Output the (X, Y) coordinate of the center of the cell containing the given text.  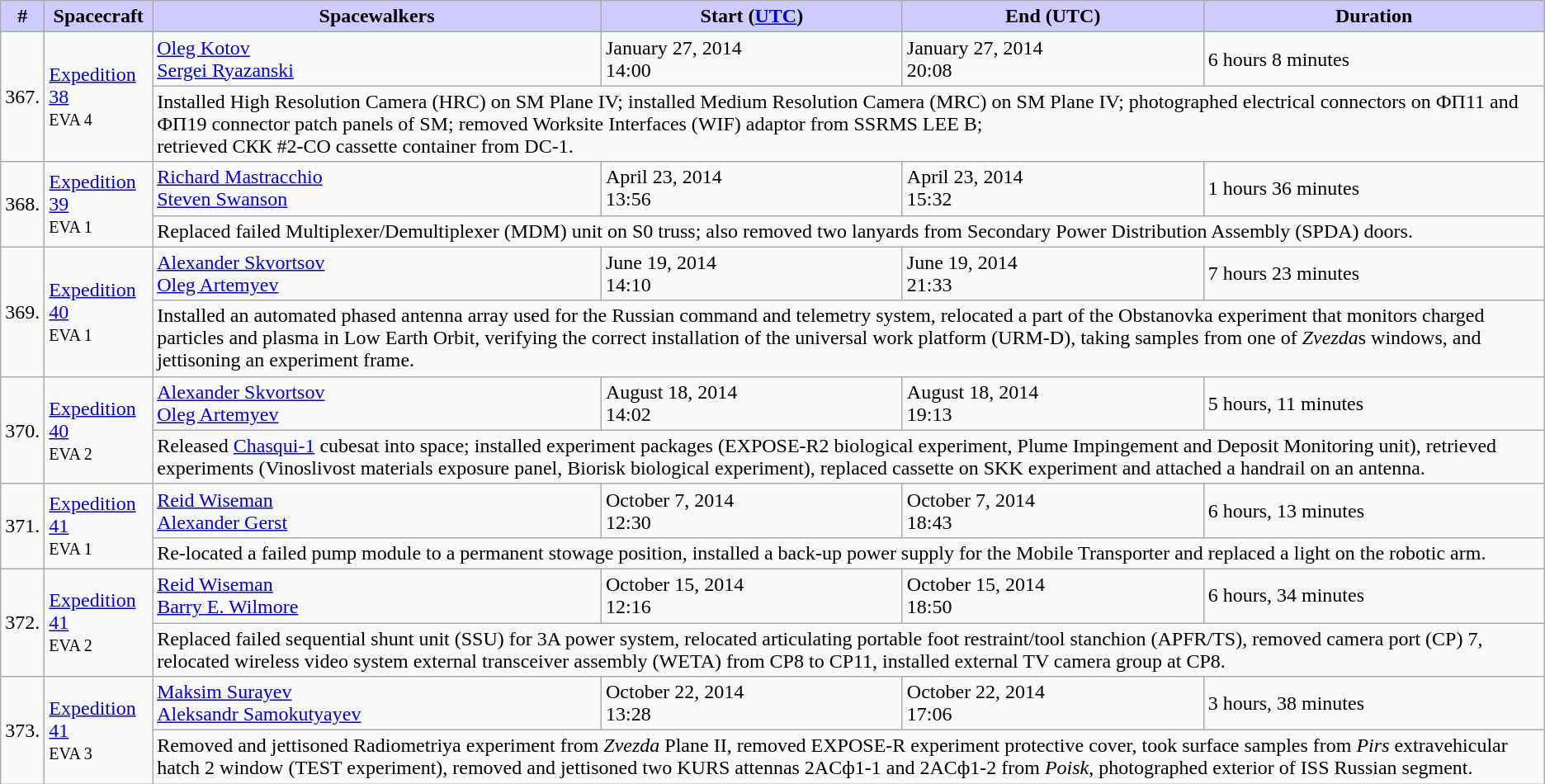
Expedition 41EVA 3 (99, 730)
Expedition 41EVA 2 (99, 622)
June 19, 201414:10 (751, 274)
Start (UTC) (751, 17)
6 hours, 13 minutes (1373, 510)
Expedition 39EVA 1 (99, 205)
Replaced failed Multiplexer/Demultiplexer (MDM) unit on S0 truss; also removed two lanyards from Secondary Power Distribution Assembly (SPDA) doors. (848, 231)
Duration (1373, 17)
370. (23, 430)
Reid Wiseman Barry E. Wilmore (377, 596)
January 27, 201414:00 (751, 59)
Richard Mastracchio Steven Swanson (377, 188)
373. (23, 730)
October 7, 201418:43 (1053, 510)
Expedition 40EVA 1 (99, 312)
October 7, 201412:30 (751, 510)
October 15, 201412:16 (751, 596)
August 18, 201414:02 (751, 403)
End (UTC) (1053, 17)
Expedition 41EVA 1 (99, 527)
Maksim Surayev Aleksandr Samokutyayev (377, 703)
October 22, 201413:28 (751, 703)
7 hours 23 minutes (1373, 274)
June 19, 201421:33 (1053, 274)
Expedition 38EVA 4 (99, 97)
367. (23, 97)
6 hours 8 minutes (1373, 59)
368. (23, 205)
6 hours, 34 minutes (1373, 596)
371. (23, 527)
5 hours, 11 minutes (1373, 403)
January 27, 201420:08 (1053, 59)
3 hours, 38 minutes (1373, 703)
October 15, 201418:50 (1053, 596)
372. (23, 622)
Spacewalkers (377, 17)
1 hours 36 minutes (1373, 188)
# (23, 17)
April 23, 201413:56 (751, 188)
369. (23, 312)
October 22, 201417:06 (1053, 703)
Expedition 40EVA 2 (99, 430)
April 23, 201415:32 (1053, 188)
Reid Wiseman Alexander Gerst (377, 510)
Oleg Kotov Sergei Ryazanski (377, 59)
Spacecraft (99, 17)
August 18, 201419:13 (1053, 403)
